Find where the given text appears and provide that cell's center as (x, y) coordinate. 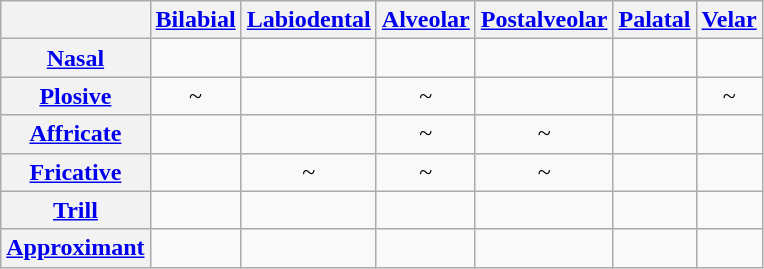
Palatal (654, 20)
Bilabial (196, 20)
Velar (729, 20)
Trill (76, 210)
Approximant (76, 248)
Nasal (76, 58)
Affricate (76, 134)
Postalveolar (544, 20)
Fricative (76, 172)
Plosive (76, 96)
Labiodental (308, 20)
Alveolar (426, 20)
